For the text-containing cell, return its midpoint in [X, Y] coordinate format. 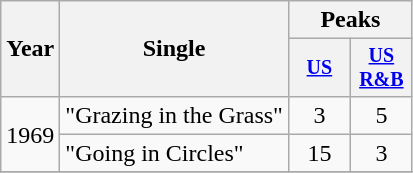
Peaks [350, 20]
5 [381, 115]
"Going in Circles" [174, 153]
US [319, 68]
1969 [30, 134]
USR&B [381, 68]
"Grazing in the Grass" [174, 115]
Single [174, 49]
Year [30, 49]
15 [319, 153]
